Locate the cell with the specified text and output its [x, y] center coordinate. 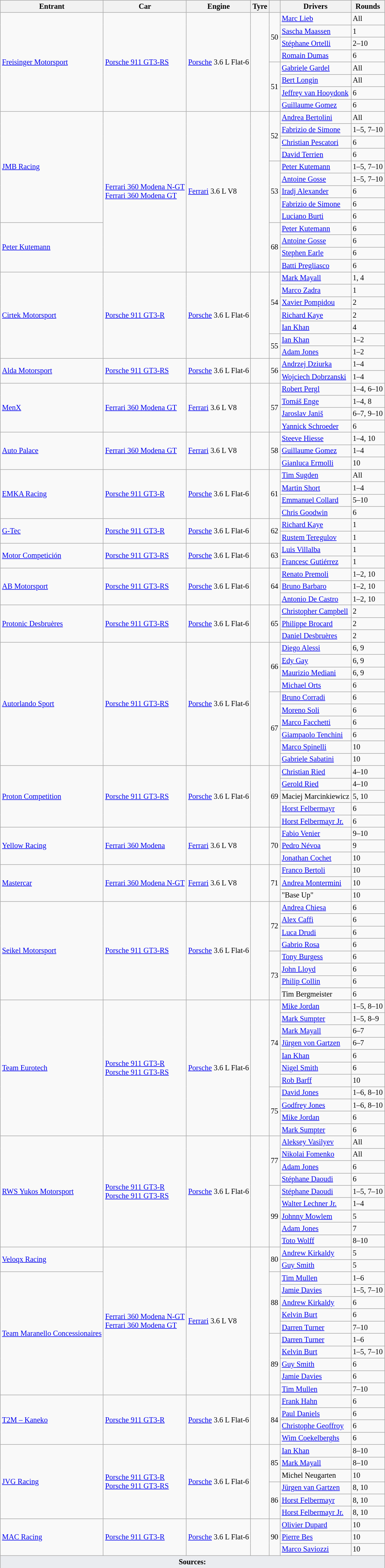
62 [275, 531]
88 [275, 1302]
55 [275, 346]
Renato Premoli [316, 574]
51 [275, 87]
Gabriele Gardel [316, 68]
1, 4 [367, 278]
Car [145, 6]
Toto Wolff [316, 1241]
67 [275, 728]
Emmanuel Collard [316, 500]
Motor Competición [52, 555]
Tomáš Enge [316, 401]
RWS Yukos Motorsport [52, 1191]
Franco Bertoli [316, 870]
Iradj Alexander [316, 191]
Jürgen van Gartzen [316, 1488]
Michel Neugarten [316, 1475]
Rounds [367, 6]
Nigel Smith [316, 1068]
Frank Hahn [316, 1401]
Maurizio Mediani [316, 673]
58 [275, 450]
AB Motorsport [52, 587]
Pierre Bes [316, 1537]
85 [275, 1463]
Christian Ried [316, 772]
99 [275, 1216]
Ferrari 360 Modena [145, 846]
Philip Collin [316, 982]
Veloqx Racing [52, 1260]
84 [275, 1420]
74 [275, 1043]
69 [275, 796]
Gabrio Rosa [316, 944]
4 [367, 327]
Marco Spinelli [316, 747]
1–4, 8 [367, 401]
Marco Zadra [316, 290]
Gianluca Ermolli [316, 463]
Team Maranello Concessionaires [52, 1334]
Tyre [260, 6]
86 [275, 1500]
Sascha Maassen [316, 31]
MenX [52, 408]
JVG Racing [52, 1481]
Proton Competition [52, 796]
72 [275, 926]
73 [275, 976]
Olivier Dupard [316, 1525]
1–4, 6–10 [367, 389]
Alda Motorsport [52, 370]
63 [275, 555]
Bruno Barbaro [316, 586]
5, 10 [367, 796]
66 [275, 667]
Gabriele Sabatini [316, 759]
Mastercar [52, 882]
53 [275, 191]
Wojciech Dobrzanski [316, 377]
Michael Orts [316, 685]
Tim Bergmeister [316, 994]
Autorlando Sport [52, 703]
Andrea Bertolini [316, 117]
Giampaolo Tenchini [316, 735]
Auto Palace [52, 450]
1–5, 8–10 [367, 1006]
JMB Racing [52, 167]
G-Tec [52, 531]
Martin Short [316, 488]
Yannick Schroeder [316, 426]
Moreno Soli [316, 710]
Christian Pescatori [316, 142]
61 [275, 494]
Steeve Hiesse [316, 438]
Robert Pergl [316, 389]
Tim Sugden [316, 475]
1–4, 10 [367, 438]
6–7, 9–10 [367, 414]
77 [275, 1161]
65 [275, 624]
Paul Daniels [316, 1414]
Andrea Chiesa [316, 907]
Francesc Gutiérrez [316, 562]
Philippe Brocard [316, 624]
Fabio Venier [316, 833]
1–5, 8–9 [367, 1019]
70 [275, 846]
9–10 [367, 833]
7 [367, 1228]
Marco Saviozzi [316, 1549]
90 [275, 1537]
Marc Lieb [316, 19]
Tony Burgess [316, 957]
Walter Lechner Jr. [316, 1204]
Nikolai Fomenko [316, 1154]
Christophe Geoffroy [316, 1426]
Bert Longin [316, 80]
"Base Up" [316, 895]
Johnny Mowlem [316, 1216]
Aleksey Vasilyev [316, 1142]
68 [275, 247]
Seikel Motorsport [52, 951]
Wim Coekelberghs [316, 1438]
Jonathan Cochet [316, 858]
Pedro Névoa [316, 846]
Jaroslav Janiš [316, 414]
50 [275, 37]
Entrant [52, 6]
75 [275, 1111]
Maciej Marcinkiewicz [316, 796]
Engine [219, 6]
MAC Racing [52, 1537]
Gerold Ried [316, 784]
9 [367, 846]
Alex Caffi [316, 920]
EMKA Racing [52, 494]
Godfrey Jones [316, 1105]
2–10 [367, 43]
David Terrien [316, 154]
Rob Barff [316, 1080]
Stephen Earle [316, 253]
Luca Drudi [316, 932]
Drivers [316, 6]
Luciano Burti [316, 216]
Xavier Pompidou [316, 303]
Romain Dumas [316, 56]
Diego Alessi [316, 648]
Ferrari 360 Modena N-GT [145, 882]
Freisinger Motorsport [52, 62]
David Jones [316, 1093]
Bruno Corradi [316, 698]
56 [275, 370]
64 [275, 587]
Cirtek Motorsport [52, 315]
71 [275, 882]
Andrea Montermini [316, 883]
T2M – Kaneko [52, 1420]
Yellow Racing [52, 846]
Antonio De Castro [316, 599]
5–10 [367, 500]
Protonic Desbruères [52, 624]
Rustem Teregulov [316, 537]
Batti Pregliasco [316, 266]
Stéphane Ortelli [316, 43]
Edy Gay [316, 661]
Sources: [192, 1562]
Jürgen von Gartzen [316, 1043]
Daniel Desbruères [316, 636]
54 [275, 303]
Andrzej Dziurka [316, 364]
Marco Facchetti [316, 722]
Team Eurotech [52, 1068]
52 [275, 136]
80 [275, 1260]
Luis Villalba [316, 549]
Christopher Campbell [316, 611]
John Lloyd [316, 969]
57 [275, 408]
Chris Goodwin [316, 512]
89 [275, 1364]
Jeffrey van Hooydonk [316, 93]
